Identify which cell holds the provided text, then report its [X, Y] central coordinate. 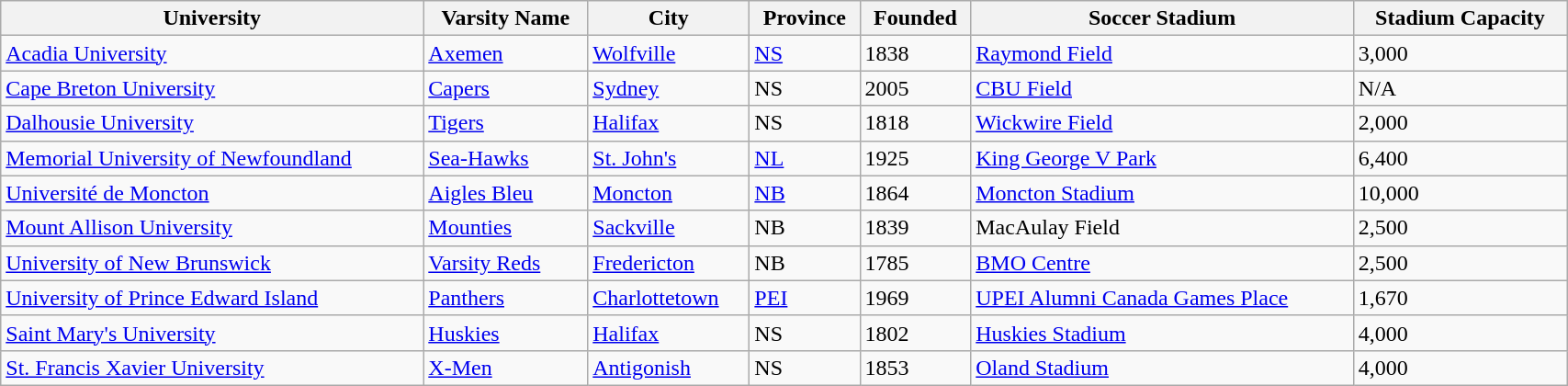
Raymond Field [1163, 53]
Axemen [505, 53]
BMO Centre [1163, 263]
Université de Moncton [212, 193]
10,000 [1460, 193]
1,670 [1460, 298]
1839 [915, 228]
Huskies [505, 333]
Moncton [669, 193]
1853 [915, 368]
University of Prince Edward Island [212, 298]
Province [805, 18]
Mounties [505, 228]
St. Francis Xavier University [212, 368]
Oland Stadium [1163, 368]
Sea-Hawks [505, 158]
Panthers [505, 298]
X-Men [505, 368]
NL [805, 158]
Cape Breton University [212, 88]
Sydney [669, 88]
CBU Field [1163, 88]
6,400 [1460, 158]
Wolfville [669, 53]
Acadia University [212, 53]
Antigonish [669, 368]
2005 [915, 88]
Varsity Name [505, 18]
Saint Mary's University [212, 333]
Founded [915, 18]
Varsity Reds [505, 263]
1925 [915, 158]
King George V Park [1163, 158]
1864 [915, 193]
Memorial University of Newfoundland [212, 158]
Sackville [669, 228]
University [212, 18]
1818 [915, 123]
Charlottetown [669, 298]
Soccer Stadium [1163, 18]
Mount Allison University [212, 228]
N/A [1460, 88]
1785 [915, 263]
St. John's [669, 158]
University of New Brunswick [212, 263]
MacAulay Field [1163, 228]
Wickwire Field [1163, 123]
1969 [915, 298]
Dalhousie University [212, 123]
Stadium Capacity [1460, 18]
2,000 [1460, 123]
Tigers [505, 123]
PEI [805, 298]
Capers [505, 88]
UPEI Alumni Canada Games Place [1163, 298]
1838 [915, 53]
Fredericton [669, 263]
1802 [915, 333]
City [669, 18]
Aigles Bleu [505, 193]
Huskies Stadium [1163, 333]
Moncton Stadium [1163, 193]
3,000 [1460, 53]
